Capture the cell that displays the provided text and extract its (x, y) central coordinate. 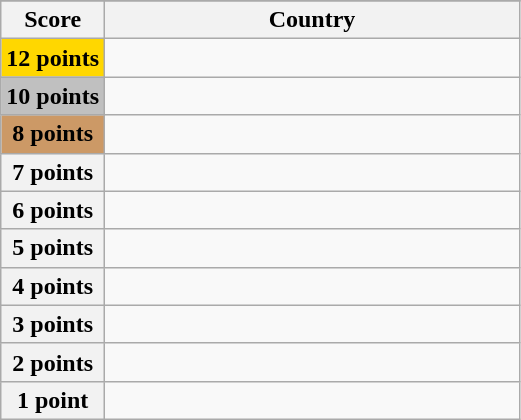
10 points (53, 96)
8 points (53, 134)
5 points (53, 248)
3 points (53, 324)
Score (53, 20)
7 points (53, 172)
12 points (53, 58)
4 points (53, 286)
6 points (53, 210)
1 point (53, 400)
2 points (53, 362)
Country (312, 20)
